Locate the cell with the specified text and output its (X, Y) center coordinate. 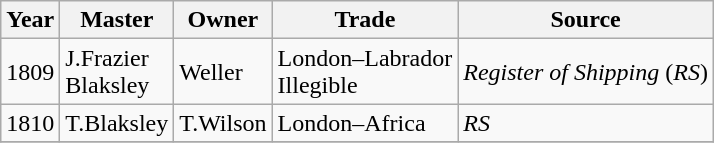
T.Blaksley (117, 123)
Trade (365, 20)
London–Africa (365, 123)
T.Wilson (223, 123)
London–LabradorIllegible (365, 72)
Owner (223, 20)
Master (117, 20)
Weller (223, 72)
Source (586, 20)
J.FrazierBlaksley (117, 72)
1809 (30, 72)
Year (30, 20)
1810 (30, 123)
RS (586, 123)
Register of Shipping (RS) (586, 72)
